For the text-containing cell, return its midpoint in [X, Y] coordinate format. 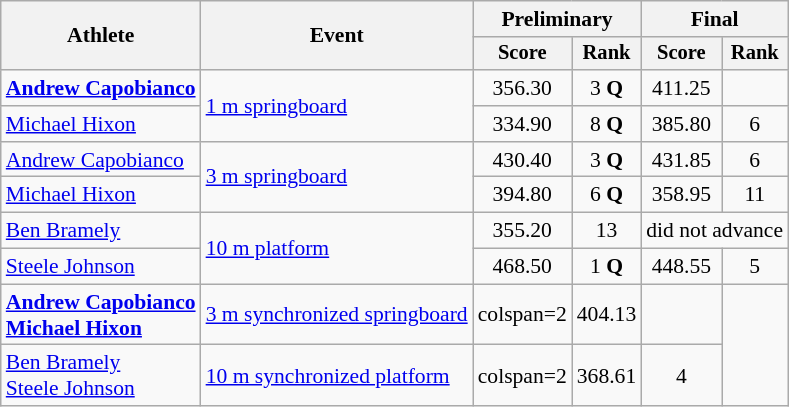
355.20 [522, 231]
11 [756, 195]
8 Q [606, 124]
Steele Johnson [101, 267]
358.95 [681, 195]
430.40 [522, 160]
Event [337, 36]
1 Q [606, 267]
13 [606, 231]
431.85 [681, 160]
385.80 [681, 124]
5 [756, 267]
6 Q [606, 195]
Andrew CapobiancoMichael Hixon [101, 314]
Athlete [101, 36]
368.61 [606, 376]
4 [681, 376]
10 m synchronized platform [337, 376]
3 m synchronized springboard [337, 314]
did not advance [714, 231]
394.80 [522, 195]
448.55 [681, 267]
Preliminary [558, 19]
Final [714, 19]
3 m springboard [337, 178]
10 m platform [337, 248]
356.30 [522, 88]
1 m springboard [337, 106]
Ben BramelySteele Johnson [101, 376]
Ben Bramely [101, 231]
334.90 [522, 124]
404.13 [606, 314]
411.25 [681, 88]
468.50 [522, 267]
